Detect which cell encompasses the target text, then output its [x, y] center coordinate. 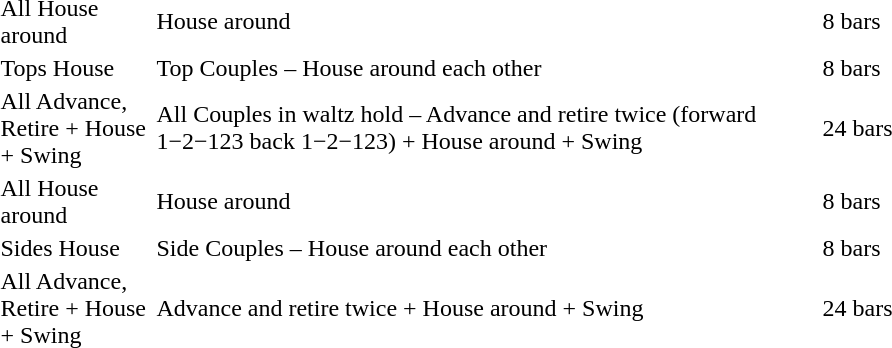
Side Couples – House around each other [486, 248]
Top Couples – House around each other [486, 68]
House around [486, 202]
All Couples in waltz hold – Advance and retire twice (forward 1−2−123 back 1−2−123) + House around + Swing [486, 128]
